Pinpoint the cell where the given text exists, returning its [x, y] midpoint coordinate. 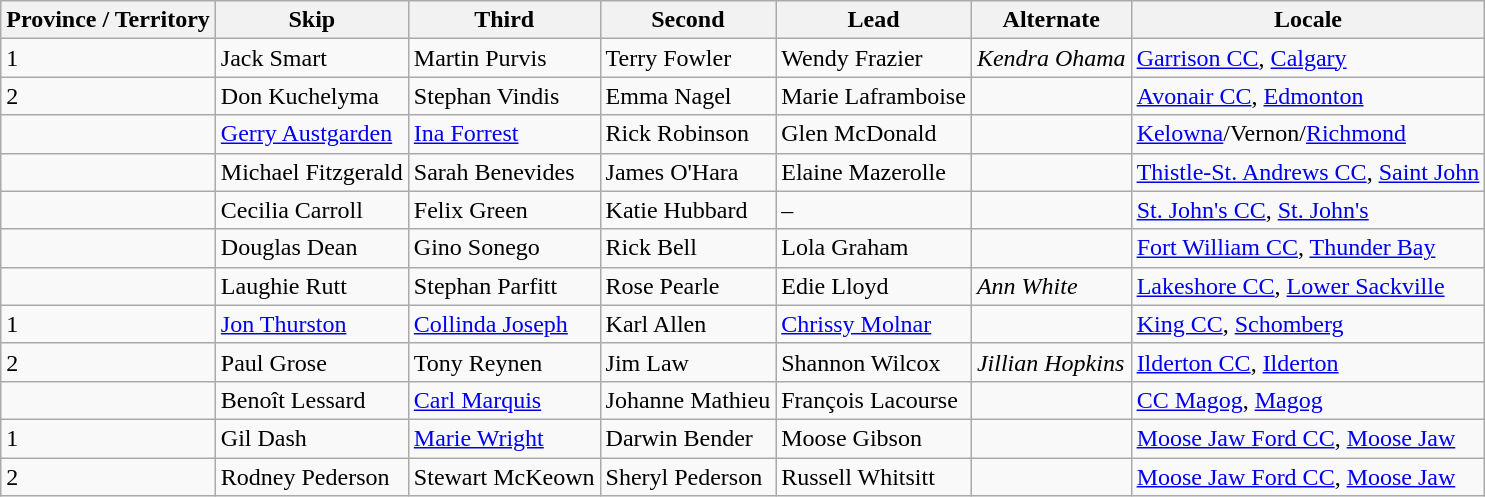
Stewart McKeown [504, 477]
Benoît Lessard [312, 400]
Stephan Vindis [504, 96]
Collinda Joseph [504, 324]
Moose Gibson [874, 438]
Stephan Parfitt [504, 286]
Skip [312, 20]
Rick Bell [688, 248]
Glen McDonald [874, 134]
Tony Reynen [504, 362]
Rodney Pederson [312, 477]
Alternate [1051, 20]
Carl Marquis [504, 400]
Fort William CC, Thunder Bay [1308, 248]
Martin Purvis [504, 58]
Chrissy Molnar [874, 324]
Kendra Ohama [1051, 58]
Shannon Wilcox [874, 362]
Terry Fowler [688, 58]
Avonair CC, Edmonton [1308, 96]
Douglas Dean [312, 248]
Marie Wright [504, 438]
Lakeshore CC, Lower Sackville [1308, 286]
Cecilia Carroll [312, 210]
Marie Laframboise [874, 96]
Jack Smart [312, 58]
Rose Pearle [688, 286]
Jon Thurston [312, 324]
Kelowna/Vernon/Richmond [1308, 134]
Thistle-St. Andrews CC, Saint John [1308, 172]
Gil Dash [312, 438]
Paul Grose [312, 362]
Felix Green [504, 210]
Province / Territory [108, 20]
CC Magog, Magog [1308, 400]
Elaine Mazerolle [874, 172]
Third [504, 20]
Jim Law [688, 362]
Sarah Benevides [504, 172]
François Lacourse [874, 400]
Johanne Mathieu [688, 400]
James O'Hara [688, 172]
Lead [874, 20]
Rick Robinson [688, 134]
Edie Lloyd [874, 286]
Sheryl Pederson [688, 477]
Ann White [1051, 286]
Lola Graham [874, 248]
Ilderton CC, Ilderton [1308, 362]
Don Kuchelyma [312, 96]
Darwin Bender [688, 438]
Locale [1308, 20]
– [874, 210]
St. John's CC, St. John's [1308, 210]
Katie Hubbard [688, 210]
Karl Allen [688, 324]
Emma Nagel [688, 96]
Gerry Austgarden [312, 134]
Ina Forrest [504, 134]
Jillian Hopkins [1051, 362]
Wendy Frazier [874, 58]
King CC, Schomberg [1308, 324]
Gino Sonego [504, 248]
Second [688, 20]
Russell Whitsitt [874, 477]
Michael Fitzgerald [312, 172]
Garrison CC, Calgary [1308, 58]
Laughie Rutt [312, 286]
